Identify which cell holds the provided text, then report its [x, y] central coordinate. 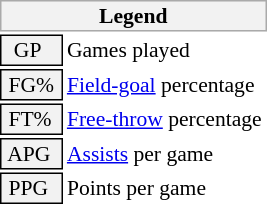
Points per game [166, 188]
Legend [134, 16]
FT% [31, 120]
GP [31, 50]
PPG [31, 188]
FG% [31, 85]
Free-throw percentage [166, 120]
Field-goal percentage [166, 85]
APG [31, 154]
Assists per game [166, 154]
Games played [166, 50]
